Provide the [X, Y] coordinate of the cell's center where the given text is located.  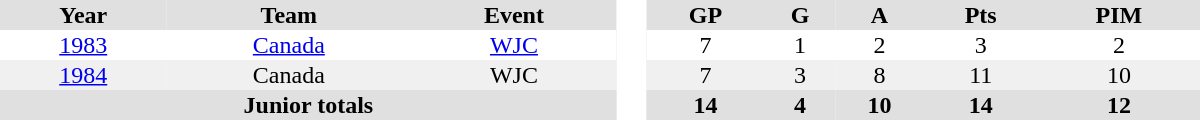
1983 [83, 45]
Year [83, 15]
Junior totals [308, 105]
1984 [83, 75]
Team [288, 15]
Event [514, 15]
12 [1119, 105]
4 [800, 105]
GP [706, 15]
8 [879, 75]
Pts [981, 15]
G [800, 15]
11 [981, 75]
A [879, 15]
PIM [1119, 15]
1 [800, 45]
